Extract the (X, Y) coordinate from the center of the cell holding the provided text.  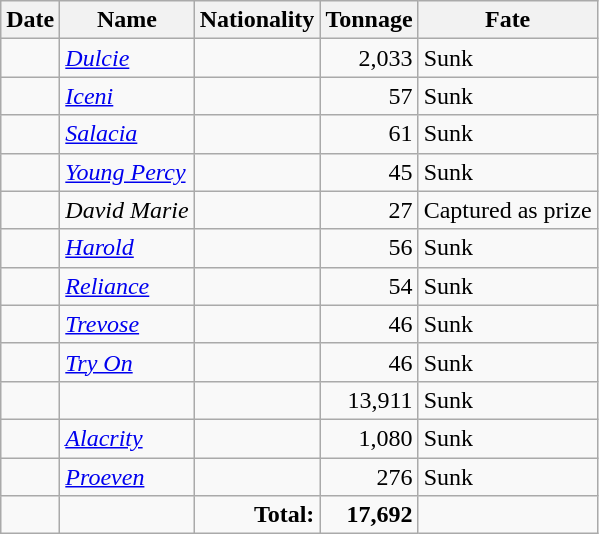
56 (369, 248)
Alacrity (127, 438)
Tonnage (369, 20)
27 (369, 210)
Proeven (127, 477)
Iceni (127, 96)
Dulcie (127, 58)
Captured as prize (508, 210)
Nationality (257, 20)
1,080 (369, 438)
61 (369, 134)
Harold (127, 248)
Salacia (127, 134)
17,692 (369, 515)
276 (369, 477)
Name (127, 20)
2,033 (369, 58)
Total: (257, 515)
Trevose (127, 324)
Young Percy (127, 172)
54 (369, 286)
45 (369, 172)
13,911 (369, 400)
Reliance (127, 286)
Try On (127, 362)
Date (30, 20)
David Marie (127, 210)
Fate (508, 20)
57 (369, 96)
